Pinpoint the cell where the given text exists, returning its (X, Y) midpoint coordinate. 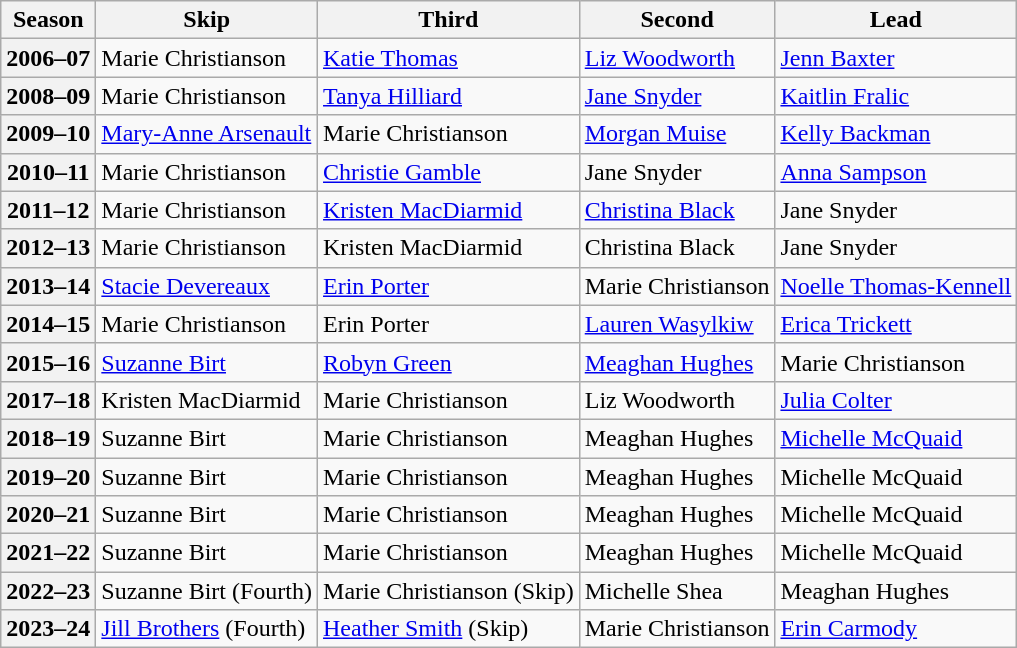
2012–13 (48, 248)
Noelle Thomas-Kennell (896, 286)
Anna Sampson (896, 172)
2014–15 (48, 324)
Second (677, 20)
Marie Christianson (Skip) (449, 591)
Lead (896, 20)
2006–07 (48, 58)
Third (449, 20)
Katie Thomas (449, 58)
Robyn Green (449, 362)
Jill Brothers (Fourth) (207, 629)
Kelly Backman (896, 134)
Suzanne Birt (Fourth) (207, 591)
2019–20 (48, 477)
Tanya Hilliard (449, 96)
2020–21 (48, 515)
Jenn Baxter (896, 58)
Season (48, 20)
2017–18 (48, 400)
2015–16 (48, 362)
2011–12 (48, 210)
Christie Gamble (449, 172)
Erica Trickett (896, 324)
2013–14 (48, 286)
2022–23 (48, 591)
2018–19 (48, 438)
Kaitlin Fralic (896, 96)
Skip (207, 20)
Mary-Anne Arsenault (207, 134)
2023–24 (48, 629)
Stacie Devereaux (207, 286)
Heather Smith (Skip) (449, 629)
2009–10 (48, 134)
Lauren Wasylkiw (677, 324)
Erin Carmody (896, 629)
2021–22 (48, 553)
2008–09 (48, 96)
Julia Colter (896, 400)
2010–11 (48, 172)
Michelle Shea (677, 591)
Morgan Muise (677, 134)
